Return the (X, Y) coordinate for the center point of the cell that contains the specified text.  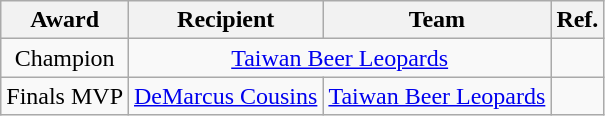
DeMarcus Cousins (226, 96)
Champion (65, 58)
Team (437, 20)
Ref. (578, 20)
Award (65, 20)
Recipient (226, 20)
Finals MVP (65, 96)
